Output the [X, Y] coordinate of the center of the cell containing the given text.  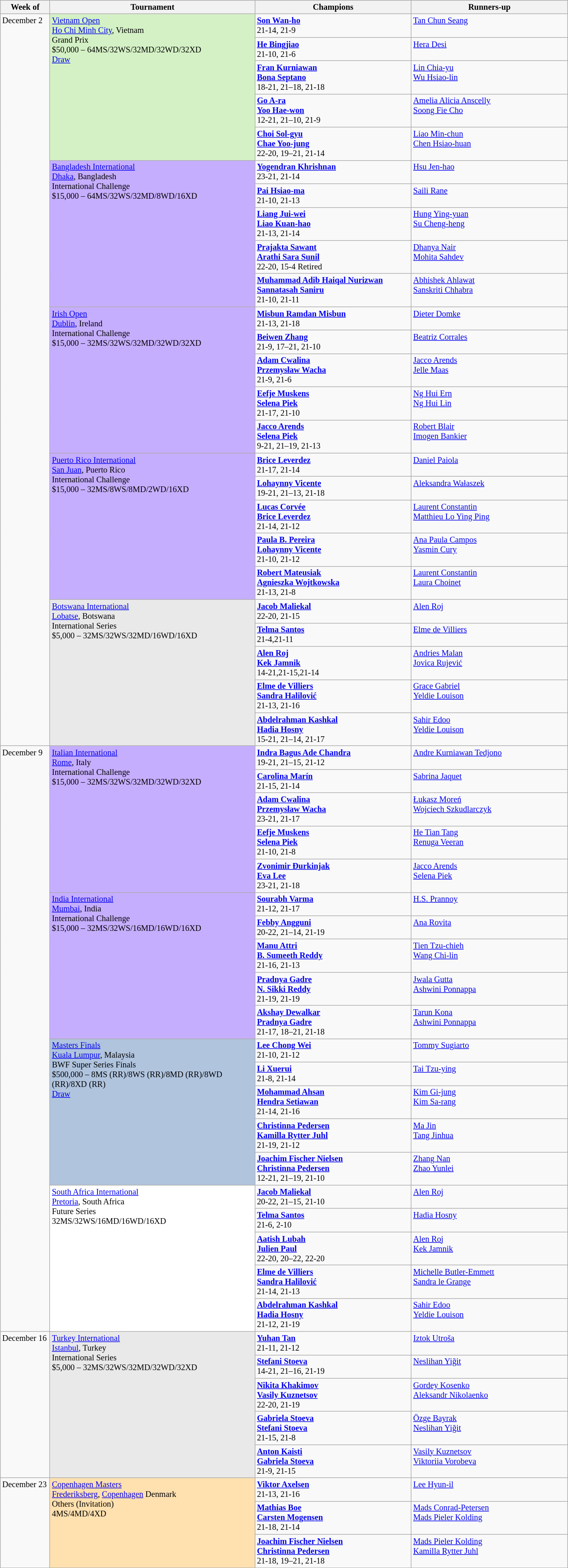
Choi Sol-gyu Chae Yoo-jung22-20, 19–21, 21-14 [333, 144]
Joachim Fischer Nielsen Christinna Pedersen12-21, 21–19, 21-10 [333, 1169]
Robert Mateusiak Agnieszka Wojtkowska21-13, 21-8 [333, 583]
Akshay Dewalkar Pradnya Gadre21-17, 18–21, 21-18 [333, 1022]
Lohaynny Vicente19-21, 21–13, 21-18 [333, 488]
Stefani Stoeva14-21, 21–16, 21-19 [333, 1366]
Lucas Corvée Brice Leverdez21-14, 21-12 [333, 516]
Fran Kurniawan Bona Septano18-21, 21–18, 21-18 [333, 77]
He Bingjiao21-10, 21-6 [333, 49]
Zvonimir Đurkinjak Eva Lee23-21, 21-18 [333, 876]
Beiwen Zhang21-9, 17–21, 21-10 [333, 342]
Jacco Arends Selena Piek [489, 876]
Ng Hui Ern Ng Hui Lin [489, 403]
Andries Malan Jovica Rujević [489, 663]
Week of [25, 7]
Mads Conrad-Petersen Mads Pieler Kolding [489, 1518]
Jacob Maliekal20-22, 21–15, 21-10 [333, 1197]
Neslihan Yiğit [489, 1366]
Puerto Rico InternationalSan Juan, Puerto RicoInternational Challenge$15,000 – 32MS/8WS/8MD/2WD/16XD [153, 526]
Abhishek Ahlawat Sanskriti Chhabra [489, 290]
Paula B. Pereira Lohaynny Vicente21-10, 21-12 [333, 550]
Hadia Hosny [489, 1220]
Lin Chia-yu Wu Hsiao-lin [489, 77]
Brice Leverdez21-17, 21-14 [333, 465]
Pradnya Gadre N. Sikki Reddy21-19, 21-19 [333, 989]
Runners-up [489, 7]
Pai Hsiao-ma21-10, 21-13 [333, 195]
Mathias Boe Carsten Mogensen21-18, 21-14 [333, 1518]
Michelle Butler-Emmett Sandra le Grange [489, 1282]
Tien Tzu-chieh Wang Chi-lin [489, 956]
Lee Hyun-il [489, 1490]
Champions [333, 7]
Adam Cwalina Przemysław Wacha21-9, 21-6 [333, 370]
Zhang Nan Zhao Yunlei [489, 1169]
Lee Chong Wei21-10, 21-12 [333, 1050]
Saili Rane [489, 195]
Masters Finals Kuala Lumpur, MalaysiaBWF Super Series Finals$500,000 – 8MS (RR)/8WS (RR)/8MD (RR)/8WD (RR)/8XD (RR)Draw [153, 1112]
Tommy Sugiarto [489, 1050]
India International Mumbai, IndiaInternational Challenge$15,000 – 32MS/32WS/16MD/16WD/16XD [153, 965]
Gabriela Stoeva Stefani Stoeva21-15, 21-8 [333, 1428]
Abdelrahman Kashkal Hadia Hosny21-12, 21-19 [333, 1315]
Amelia Alicia Anscelly Soong Fie Cho [489, 111]
Prajakta Sawant Arathi Sara Sunil22-20, 15-4 Retired [333, 257]
Tan Chun Seang [489, 26]
Yogendran Khrishnan23-21, 21-14 [333, 172]
Nikita Khakimov Vasily Kuznetsov22-20, 21-19 [333, 1395]
Elme de Villiers Sandra Halilović21-13, 21-16 [333, 696]
Liang Jui-wei Liao Kuan-hao21-13, 21-14 [333, 224]
Hera Desi [489, 49]
Vietnam OpenHo Chi Minh City, VietnamGrand Prix$50,000 – 64MS/32WS/32MD/32WD/32XDDraw [153, 87]
Irish OpenDublin, IrelandInternational Challenge$15,000 – 32MS/32WS/32MD/32WD/32XD [153, 380]
H.S. Prannoy [489, 904]
Tai Tzu-ying [489, 1074]
Laurent Constantin Laura Choinet [489, 583]
Jwala Gutta Ashwini Ponnappa [489, 989]
Eefje Muskens Selena Piek21-17, 21-10 [333, 403]
Muhammad Adib Haiqal Nurizwan Sannatasah Saniru21-10, 21-11 [333, 290]
December 2 [25, 380]
Viktor Axelsen21-13, 21-16 [333, 1490]
Liao Min-chun Chen Hsiao-huan [489, 144]
Ana Paula Campos Yasmin Cury [489, 550]
Alen Roj Kek Jamnik14-21,21-15,21-14 [333, 663]
Copenhagen MastersFrederiksberg, Copenhagen DenmarkOthers (Invitation)4MS/4MD/4XD [153, 1523]
Elme de Villiers [489, 635]
Laurent Constantin Matthieu Lo Ying Ping [489, 516]
Alen Roj Kek Jamnik [489, 1249]
Andre Kurniawan Tedjono [489, 757]
Daniel Paiola [489, 465]
Sabrina Jaquet [489, 781]
Ana Rovita [489, 927]
Hsu Jen-hao [489, 172]
Joachim Fischer Nielsen Christinna Pedersen21-18, 19–21, 21-18 [333, 1551]
Aatish Lubah Julien Paul22-20, 20–22, 22-20 [333, 1249]
Özge Bayrak Neslihan Yiğit [489, 1428]
Iztok Utroša [489, 1343]
Aleksandra Wałaszek [489, 488]
He Tian Tang Renuga Veeran [489, 842]
Go A-ra Yoo Hae-won12-21, 21–10, 21-9 [333, 111]
Yuhan Tan21-11, 21-12 [333, 1343]
Mohammad Ahsan Hendra Setiawan21-14, 21-16 [333, 1102]
Robert Blair Imogen Bankier [489, 436]
Carolina Marín21-15, 21-14 [333, 781]
Jacob Maliekal22-20, 21-15 [333, 611]
Telma Santos21-6, 2-10 [333, 1220]
December 9 [25, 1039]
Son Wan-ho21-14, 21-9 [333, 26]
Sourabh Varma21-12, 21-17 [333, 904]
Gordey Kosenko Aleksandr Nikolaenko [489, 1395]
December 23 [25, 1523]
South Africa InternationalPretoria, South AfricaFuture Series32MS/32WS/16MD/16WD/16XD [153, 1258]
Hung Ying-yuan Su Cheng-heng [489, 224]
Dhanya Nair Mohita Sahdev [489, 257]
Adam Cwalina Przemysław Wacha23-21, 21-17 [333, 809]
Łukasz Moreń Wojciech Szkudlarczyk [489, 809]
Grace Gabriel Yeldie Louison [489, 696]
Eefje Muskens Selena Piek21-10, 21-8 [333, 842]
Turkey International Istanbul, Turkey International Series $5,000 – 32MS/32WS/32MD/32WD/32XD [153, 1405]
Kim Gi-jung Kim Sa-rang [489, 1102]
Jacco Arends Jelle Maas [489, 370]
Dieter Domke [489, 319]
Christinna Pedersen Kamilla Rytter Juhl21-19, 21-12 [333, 1135]
Vasily Kuznetsov Viktoriia Vorobeva [489, 1461]
Tarun Kona Ashwini Ponnappa [489, 1022]
Telma Santos21-4,21-11 [333, 635]
Misbun Ramdan Misbun21-13, 21-18 [333, 319]
Indra Bagus Ade Chandra19-21, 21–15, 21-12 [333, 757]
Botswana International Lobatse, BotswanaInternational Series$5,000 – 32MS/32WS/32MD/16WD/16XD [153, 672]
Elme de Villiers Sandra Halilović21-14, 21-13 [333, 1282]
Italian International Rome, ItalyInternational Challenge$15,000 – 32MS/32WS/32MD/32WD/32XD [153, 819]
Abdelrahman Kashkal Hadia Hosny15-21, 21–14, 21-17 [333, 729]
Bangladesh InternationalDhaka, BangladeshInternational Challenge$15,000 – 64MS/32WS/32MD/8WD/16XD [153, 233]
Ma Jin Tang Jinhua [489, 1135]
Jacco Arends Selena Piek9-21, 21–19, 21-13 [333, 436]
Tournament [153, 7]
Mads Pieler Kolding Kamilla Rytter Juhl [489, 1551]
Manu Attri B. Sumeeth Reddy21-16, 21-13 [333, 956]
Li Xuerui21-8, 21-14 [333, 1074]
Beatriz Corrales [489, 342]
December 16 [25, 1405]
Anton Kaisti Gabriela Stoeva21-9, 21-15 [333, 1461]
Febby Angguni20-22, 21–14, 21-19 [333, 927]
